Locate the cell with the specified text and output its (x, y) center coordinate. 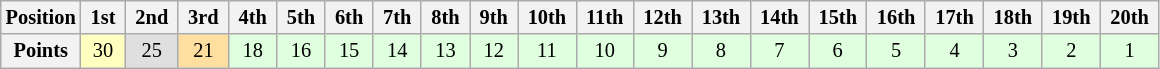
10 (604, 51)
16 (301, 51)
4th (253, 17)
25 (152, 51)
6th (349, 17)
3 (1013, 51)
1st (104, 17)
19th (1071, 17)
2 (1071, 51)
7th (397, 17)
15 (349, 51)
6 (838, 51)
15th (838, 17)
9th (494, 17)
8 (721, 51)
30 (104, 51)
9 (662, 51)
4 (954, 51)
Position (41, 17)
12th (662, 17)
11th (604, 17)
1 (1129, 51)
18th (1013, 17)
11 (547, 51)
13 (445, 51)
5 (896, 51)
8th (445, 17)
18 (253, 51)
14 (397, 51)
5th (301, 17)
21 (203, 51)
12 (494, 51)
3rd (203, 17)
10th (547, 17)
20th (1129, 17)
7 (779, 51)
2nd (152, 17)
17th (954, 17)
13th (721, 17)
14th (779, 17)
16th (896, 17)
Points (41, 51)
